Search for the cell housing the specified text and yield its [X, Y] center coordinate. 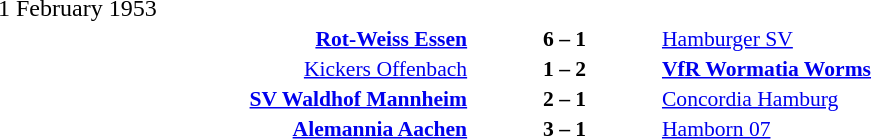
1 – 2 [564, 68]
2 – 1 [564, 98]
6 – 1 [564, 38]
